From the cell containing the given text, extract its center point as [X, Y] coordinate. 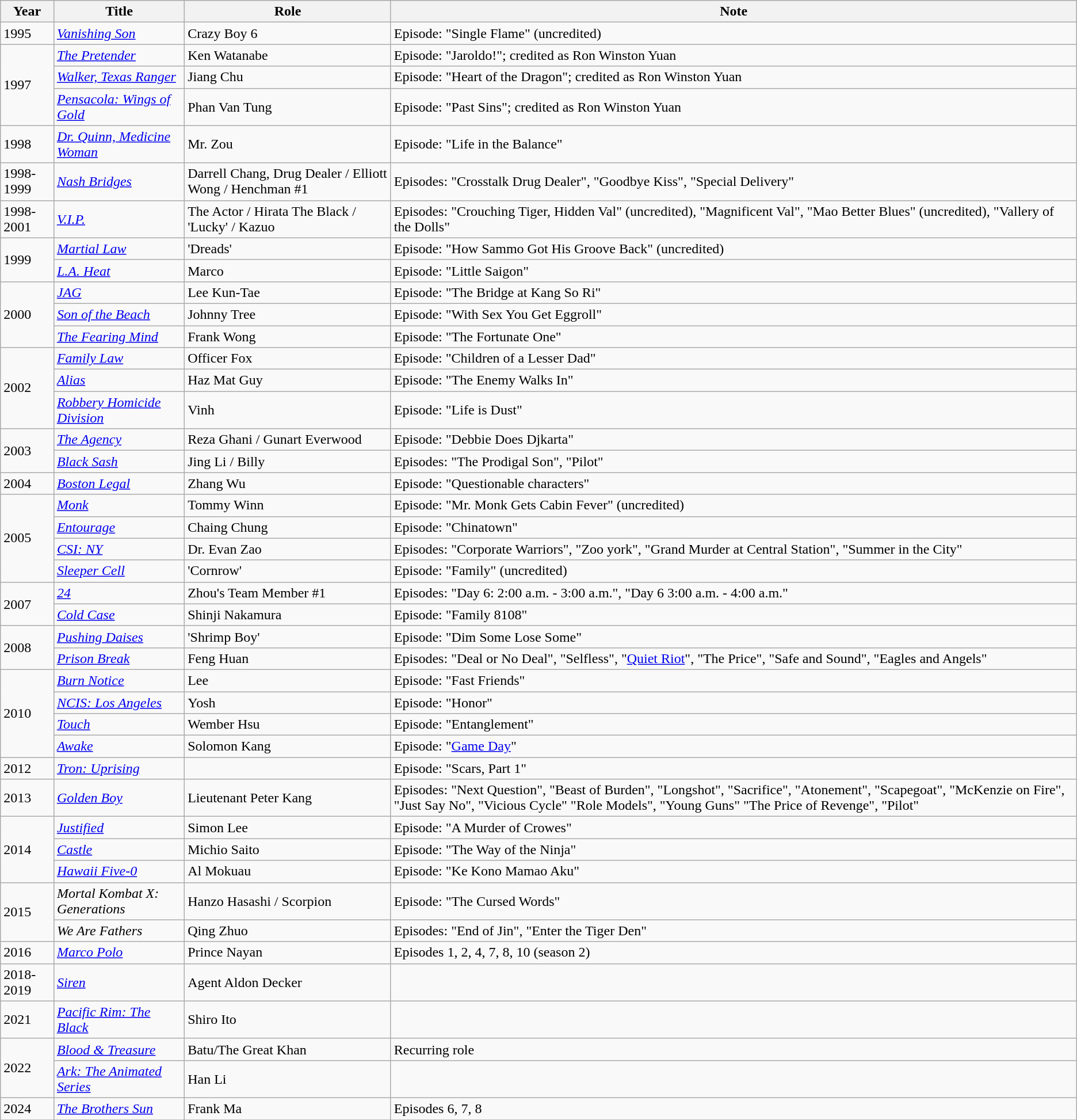
Episode: "The Bridge at Kang So Ri" [734, 292]
Episode: "Entanglement" [734, 725]
Blood & Treasure [119, 1049]
2024 [28, 1108]
L.A. Heat [119, 271]
Episode: "Jaroldo!"; credited as Ron Winston Yuan [734, 55]
1995 [28, 33]
Episode: "A Murder of Crowes" [734, 828]
1998-1999 [28, 182]
Episode: "The Way of the Ninja" [734, 849]
Son of the Beach [119, 314]
Shiro Ito [288, 1020]
Pushing Daises [119, 637]
Shinji Nakamura [288, 615]
Episode: "Honor" [734, 703]
The Brothers Sun [119, 1108]
2007 [28, 604]
2014 [28, 849]
Ken Watanabe [288, 55]
Darrell Chang, Drug Dealer / Elliott Wong / Henchman #1 [288, 182]
Mortal Kombat X: Generations [119, 901]
Michio Saito [288, 849]
2003 [28, 451]
Black Sash [119, 462]
Simon Lee [288, 828]
Episode: "Ke Kono Mamao Aku" [734, 871]
Episode: "Family 8108" [734, 615]
2002 [28, 388]
Frank Ma [288, 1108]
Year [28, 12]
Episodes: "The Prodigal Son", "Pilot" [734, 462]
Lee [288, 680]
Episodes 1, 2, 4, 7, 8, 10 (season 2) [734, 953]
Jing Li / Billy [288, 462]
Feng Huan [288, 658]
1998-2001 [28, 219]
Al Mokuau [288, 871]
Vanishing Son [119, 33]
Episode: "Family" (uncredited) [734, 571]
Alias [119, 380]
JAG [119, 292]
1998 [28, 144]
Nash Bridges [119, 182]
Episodes: "End of Jin", "Enter the Tiger Den" [734, 931]
Ark: The Animated Series [119, 1079]
Jiang Chu [288, 77]
Qing Zhuo [288, 931]
Castle [119, 849]
Solomon Kang [288, 746]
2013 [28, 798]
Episode: "Single Flame" (uncredited) [734, 33]
CSI: NY [119, 549]
Walker, Texas Ranger [119, 77]
We Are Fathers [119, 931]
2022 [28, 1068]
'Shrimp Boy' [288, 637]
Robbery Homicide Division [119, 410]
Role [288, 12]
The Agency [119, 440]
Recurring role [734, 1049]
2018-2019 [28, 982]
Mr. Zou [288, 144]
Episode: "Dim Some Lose Some" [734, 637]
Episode: "How Sammo Got His Groove Back" (uncredited) [734, 249]
Burn Notice [119, 680]
Marco Polo [119, 953]
Dr. Evan Zao [288, 549]
Family Law [119, 359]
Monk [119, 505]
Episodes 6, 7, 8 [734, 1108]
Lee Kun-Tae [288, 292]
Crazy Boy 6 [288, 33]
Episode: "Game Day" [734, 746]
2010 [28, 713]
Hawaii Five-0 [119, 871]
2021 [28, 1020]
2016 [28, 953]
Episode: "Life in the Balance" [734, 144]
Reza Ghani / Gunart Everwood [288, 440]
Haz Mat Guy [288, 380]
Agent Aldon Decker [288, 982]
1997 [28, 85]
Episode: "With Sex You Get Eggroll" [734, 314]
Lieutenant Peter Kang [288, 798]
Episode: "The Fortunate One" [734, 337]
Episodes: "Crosstalk Drug Dealer", "Goodbye Kiss", "Special Delivery" [734, 182]
Phan Van Tung [288, 107]
Tron: Uprising [119, 768]
Cold Case [119, 615]
Episodes: "Day 6: 2:00 a.m. - 3:00 a.m.", "Day 6 3:00 a.m. - 4:00 a.m." [734, 593]
Episode: "Life is Dust" [734, 410]
Note [734, 12]
Episode: "Questionable characters" [734, 483]
Frank Wong [288, 337]
Entourage [119, 527]
Pensacola: Wings of Gold [119, 107]
Prison Break [119, 658]
2004 [28, 483]
Episode: "Mr. Monk Gets Cabin Fever" (uncredited) [734, 505]
Awake [119, 746]
The Fearing Mind [119, 337]
Siren [119, 982]
Episode: "The Enemy Walks In" [734, 380]
2005 [28, 538]
Episode: "Debbie Does Djkarta" [734, 440]
Hanzo Hasashi / Scorpion [288, 901]
Sleeper Cell [119, 571]
V.I.P. [119, 219]
Chaing Chung [288, 527]
Yosh [288, 703]
Officer Fox [288, 359]
Zhang Wu [288, 483]
Golden Boy [119, 798]
Tommy Winn [288, 505]
Prince Nayan [288, 953]
Episode: "Children of a Lesser Dad" [734, 359]
Episode: "The Cursed Words" [734, 901]
2000 [28, 314]
The Actor / Hirata The Black / 'Lucky' / Kazuo [288, 219]
'Cornrow' [288, 571]
2012 [28, 768]
NCIS: Los Angeles [119, 703]
Pacific Rim: The Black [119, 1020]
Episode: "Past Sins"; credited as Ron Winston Yuan [734, 107]
Wember Hsu [288, 725]
Martial Law [119, 249]
Episodes: "Crouching Tiger, Hidden Val" (uncredited), "Magnificent Val", "Mao Better Blues" (uncredited), "Vallery of the Dolls" [734, 219]
Episode: "Chinatown" [734, 527]
Episode: "Little Saigon" [734, 271]
Episode: "Fast Friends" [734, 680]
Title [119, 12]
2008 [28, 647]
Dr. Quinn, Medicine Woman [119, 144]
Batu/The Great Khan [288, 1049]
Boston Legal [119, 483]
24 [119, 593]
'Dreads' [288, 249]
The Pretender [119, 55]
Episode: "Heart of the Dragon"; credited as Ron Winston Yuan [734, 77]
2015 [28, 912]
Vinh [288, 410]
Episodes: "Deal or No Deal", "Selfless", "Quiet Riot", "The Price", "Safe and Sound", "Eagles and Angels" [734, 658]
Justified [119, 828]
Marco [288, 271]
Han Li [288, 1079]
Episode: "Scars, Part 1" [734, 768]
Touch [119, 725]
Episodes: "Corporate Warriors", "Zoo york", "Grand Murder at Central Station", "Summer in the City" [734, 549]
1999 [28, 260]
Johnny Tree [288, 314]
Zhou's Team Member #1 [288, 593]
